Provide the [X, Y] coordinate of the cell's center where the given text is located.  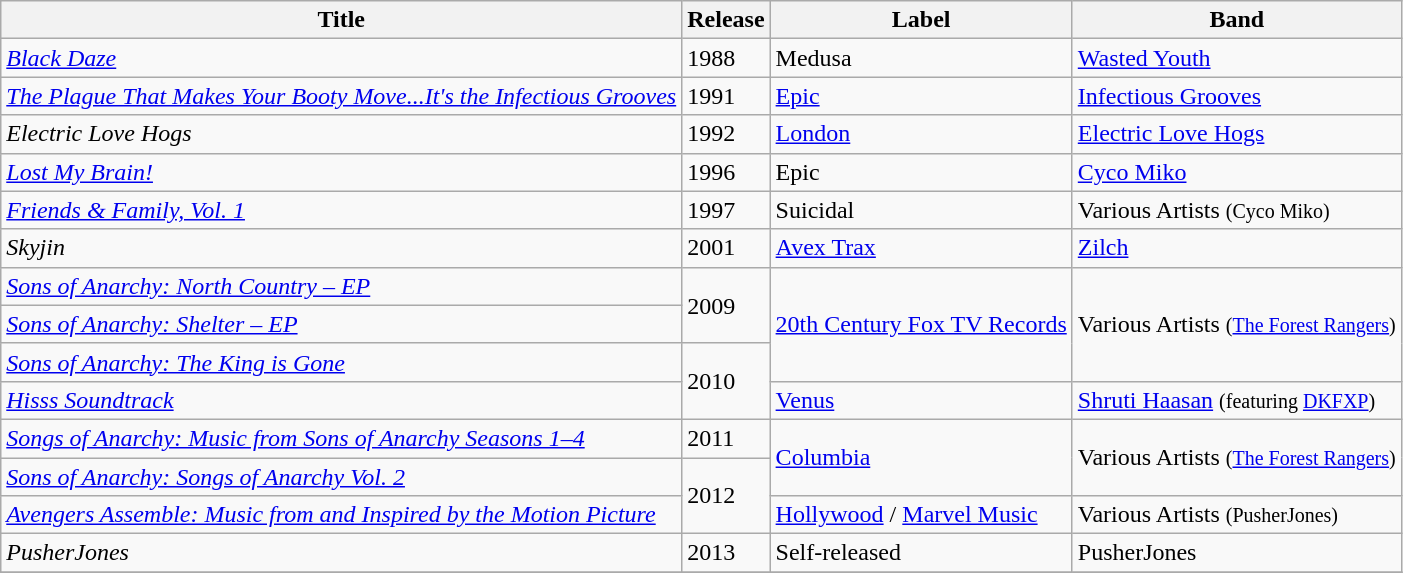
Columbia [921, 457]
Title [342, 20]
1988 [726, 58]
Sons of Anarchy: Songs of Anarchy Vol. 2 [342, 477]
2010 [726, 381]
Suicidal [921, 210]
Shruti Haasan (featuring DKFXP) [1236, 400]
Band [1236, 20]
Sons of Anarchy: North Country – EP [342, 286]
London [921, 134]
2013 [726, 553]
Zilch [1236, 248]
Venus [921, 400]
2001 [726, 248]
Wasted Youth [1236, 58]
Infectious Grooves [1236, 96]
Avex Trax [921, 248]
Avengers Assemble: Music from and Inspired by the Motion Picture [342, 515]
1997 [726, 210]
1991 [726, 96]
Various Artists (Cyco Miko) [1236, 210]
Friends & Family, Vol. 1 [342, 210]
1992 [726, 134]
Hollywood / Marvel Music [921, 515]
Lost My Brain! [342, 172]
Self-released [921, 553]
2011 [726, 438]
20th Century Fox TV Records [921, 324]
Label [921, 20]
2012 [726, 496]
The Plague That Makes Your Booty Move...It's the Infectious Grooves [342, 96]
Black Daze [342, 58]
Sons of Anarchy: Shelter – EP [342, 324]
Sons of Anarchy: The King is Gone [342, 362]
Cyco Miko [1236, 172]
Skyjin [342, 248]
2009 [726, 305]
1996 [726, 172]
Songs of Anarchy: Music from Sons of Anarchy Seasons 1–4 [342, 438]
Hisss Soundtrack [342, 400]
Release [726, 20]
Various Artists (PusherJones) [1236, 515]
Medusa [921, 58]
